Scan for the cell matching the given text and deliver its (X, Y) coordinate at center. 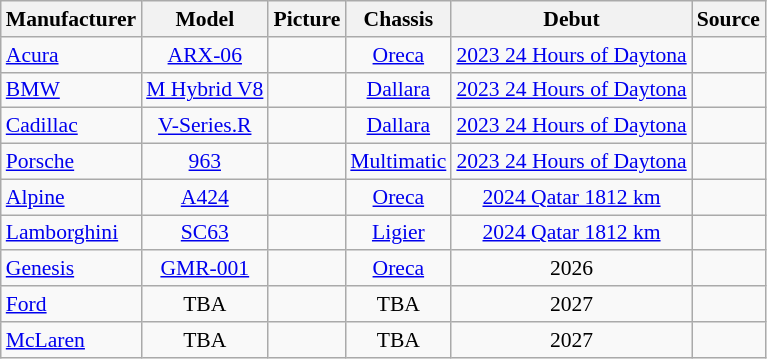
Model (204, 19)
McLaren (71, 340)
2026 (571, 269)
Manufacturer (71, 19)
Genesis (71, 269)
Alpine (71, 197)
BMW (71, 90)
M Hybrid V8 (204, 90)
A424 (204, 197)
V-Series.R (204, 126)
Picture (306, 19)
ARX-06 (204, 55)
Ligier (398, 233)
Ford (71, 304)
Porsche (71, 162)
GMR-001 (204, 269)
Source (728, 19)
Debut (571, 19)
Acura (71, 55)
SC63 (204, 233)
Multimatic (398, 162)
Lamborghini (71, 233)
Chassis (398, 19)
Cadillac (71, 126)
963 (204, 162)
